For the text-containing cell, return its midpoint in (X, Y) coordinate format. 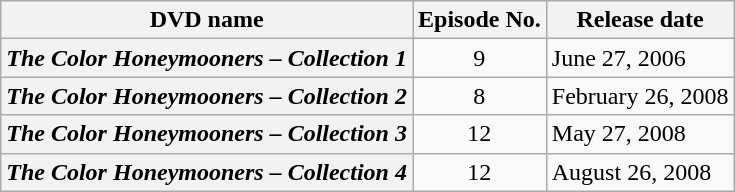
The Color Honeymooners – Collection 4 (207, 172)
August 26, 2008 (640, 172)
DVD name (207, 20)
8 (479, 96)
The Color Honeymooners – Collection 1 (207, 58)
May 27, 2008 (640, 134)
9 (479, 58)
June 27, 2006 (640, 58)
February 26, 2008 (640, 96)
Episode No. (479, 20)
Release date (640, 20)
The Color Honeymooners – Collection 2 (207, 96)
The Color Honeymooners – Collection 3 (207, 134)
